Detect which cell encompasses the target text, then output its [x, y] center coordinate. 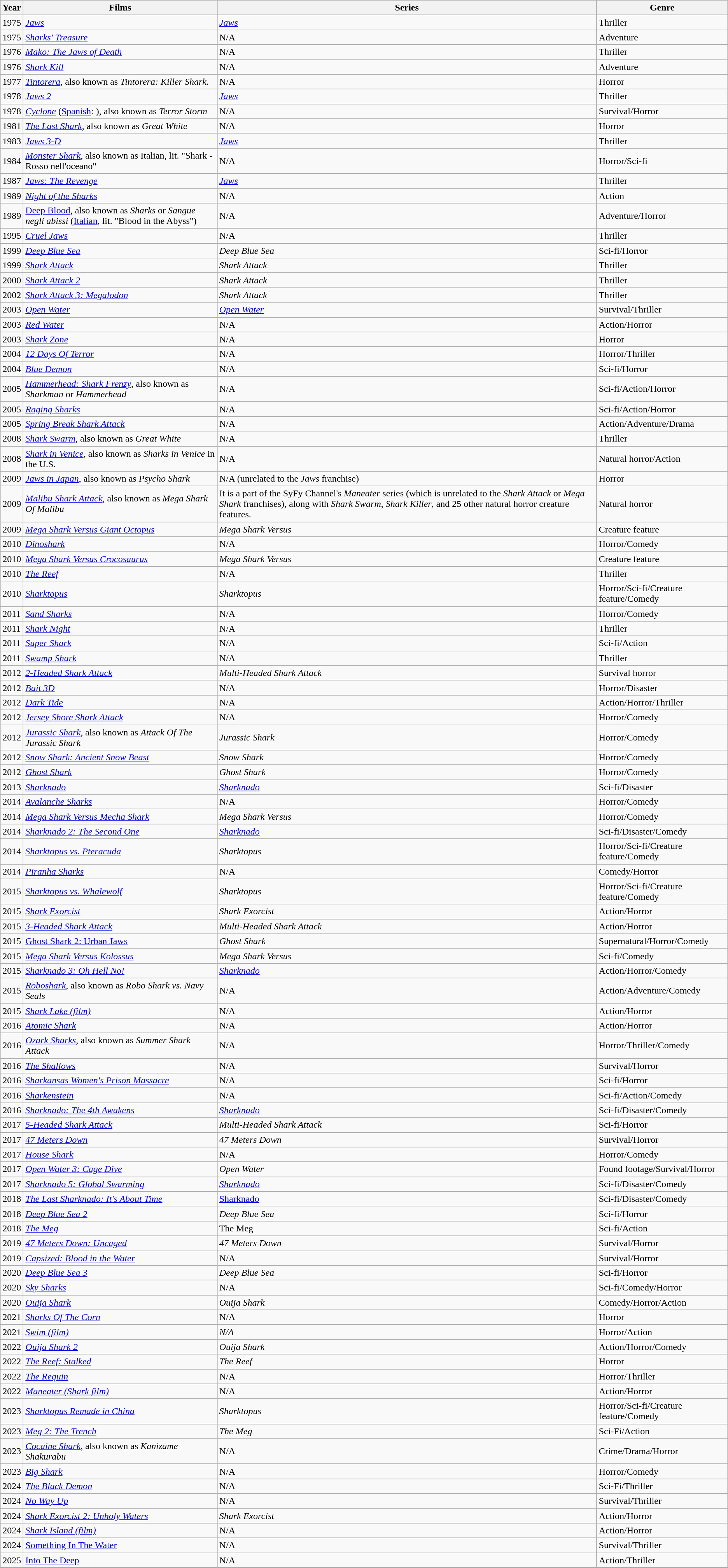
1995 [12, 236]
Spring Break Shark Attack [120, 424]
Deep Blue Sea 3 [120, 1273]
Shark Night [120, 629]
Films [120, 8]
Sci-fi/Comedy [662, 956]
Dark Tide [120, 702]
Jaws 3-D [120, 141]
Crime/Drama/Horror [662, 1451]
Sharktopus vs. Pteracuda [120, 851]
Swim (film) [120, 1332]
Genre [662, 8]
Tintorera, also known as Tintorera: Killer Shark. [120, 82]
Natural horror/Action [662, 459]
Shark Island (film) [120, 1531]
Sharknado 2: The Second One [120, 831]
Supernatural/Horror/Comedy [662, 941]
Night of the Sharks [120, 196]
The Shallows [120, 1066]
Snow Shark: Ancient Snow Beast [120, 758]
1983 [12, 141]
Sci-Fi/Thriller [662, 1486]
Super Shark [120, 643]
Found footage/Survival/Horror [662, 1169]
Jaws 2 [120, 96]
N/A (unrelated to the Jaws franchise) [407, 479]
1984 [12, 161]
Sky Sharks [120, 1288]
Deep Blood, also known as Sharks or Sangue negli abissi (Italian, lit. "Blood in the Abyss") [120, 216]
2-Headed Shark Attack [120, 673]
Action/Adventure/Comedy [662, 990]
Shark Exorcist 2: Unholy Waters [120, 1516]
Jersey Shore Shark Attack [120, 717]
Snow Shark [407, 758]
Capsized: Blood in the Water [120, 1258]
Into The Deep [120, 1560]
Horror/Disaster [662, 688]
Action [662, 196]
Red Water [120, 325]
House Shark [120, 1154]
The Requin [120, 1376]
Sci-fi/Action/Comedy [662, 1095]
Sand Sharks [120, 614]
Sharknado 5: Global Swarming [120, 1184]
Shark in Venice, also known as Sharks in Venice in the U.S. [120, 459]
Bait 3D [120, 688]
Horror/Thriller/Comedy [662, 1046]
Roboshark, also known as Robo Shark vs. Navy Seals [120, 990]
Big Shark [120, 1471]
Jaws in Japan, also known as Psycho Shark [120, 479]
Something In The Water [120, 1545]
Ozark Sharks, also known as Summer Shark Attack [120, 1046]
Jurassic Shark [407, 737]
Piranha Sharks [120, 871]
Sci-fi/Comedy/Horror [662, 1288]
Mega Shark Versus Crocosaurus [120, 559]
Dinoshark [120, 544]
Sci-Fi/Action [662, 1431]
Meg 2: The Trench [120, 1431]
Malibu Shark Attack, also known as Mega Shark Of Malibu [120, 504]
Avalanche Sharks [120, 802]
Action/Horror/Thriller [662, 702]
Cyclone (Spanish: ), also known as Terror Storm [120, 111]
Adventure/Horror [662, 216]
Series [407, 8]
Sharkansas Women's Prison Massacre [120, 1081]
The Black Demon [120, 1486]
The Reef: Stalked [120, 1362]
Jaws: The Revenge [120, 181]
3-Headed Shark Attack [120, 926]
Mega Shark Versus Mecha Shark [120, 817]
Horror/Sci-fi [662, 161]
Cocaine Shark, also known as Kanizame Shakurabu [120, 1451]
Swamp Shark [120, 658]
47 Meters Down: Uncaged [120, 1243]
Comedy/Horror/Action [662, 1303]
Hammerhead: Shark Frenzy, also known as Sharkman or Hammerhead [120, 389]
Sharkenstein [120, 1095]
1977 [12, 82]
Sharktopus vs. Whalewolf [120, 892]
Sharknado 3: Oh Hell No! [120, 971]
Blue Demon [120, 369]
The Last Shark, also known as Great White [120, 126]
2025 [12, 1560]
Sharknado: The 4th Awakens [120, 1110]
Sharks' Treasure [120, 37]
12 Days Of Terror [120, 354]
2013 [12, 787]
Shark Attack 2 [120, 280]
Action/Adventure/Drama [662, 424]
Shark Zone [120, 339]
Ghost Shark 2: Urban Jaws [120, 941]
Sharks Of The Corn [120, 1317]
Natural horror [662, 504]
Survival horror [662, 673]
Shark Lake (film) [120, 1011]
1981 [12, 126]
Maneater (Shark film) [120, 1391]
2002 [12, 295]
Ouija Shark 2 [120, 1347]
Sci-fi/Disaster [662, 787]
No Way Up [120, 1501]
2000 [12, 280]
The Last Sharknado: It's About Time [120, 1199]
Action/Thriller [662, 1560]
Shark Swarm, also known as Great White [120, 438]
Open Water 3: Cage Dive [120, 1169]
Monster Shark, also known as Italian, lit. "Shark - Rosso nell'oceano" [120, 161]
Raging Sharks [120, 409]
Comedy/Horror [662, 871]
Mega Shark Versus Kolossus [120, 956]
Sharktopus Remade in China [120, 1411]
Atomic Shark [120, 1026]
5-Headed Shark Attack [120, 1125]
Jurassic Shark, also known as Attack Of The Jurassic Shark [120, 737]
Deep Blue Sea 2 [120, 1214]
Mako: The Jaws of Death [120, 52]
1987 [12, 181]
Shark Attack 3: Megalodon [120, 295]
Year [12, 8]
Horror/Action [662, 1332]
Shark Kill [120, 67]
Cruel Jaws [120, 236]
Mega Shark Versus Giant Octopus [120, 529]
